Detect which cell encompasses the target text, then output its (X, Y) center coordinate. 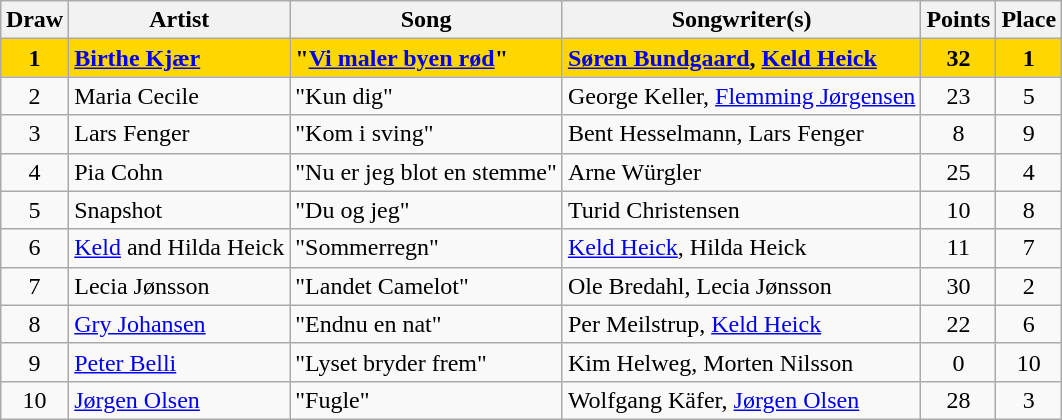
Gry Johansen (180, 324)
Artist (180, 20)
Turid Christensen (741, 210)
Keld Heick, Hilda Heick (741, 248)
Per Meilstrup, Keld Heick (741, 324)
Søren Bundgaard, Keld Heick (741, 58)
Birthe Kjær (180, 58)
George Keller, Flemming Jørgensen (741, 96)
Song (426, 20)
Snapshot (180, 210)
Songwriter(s) (741, 20)
Lecia Jønsson (180, 286)
"Lyset bryder frem" (426, 362)
"Sommerregn" (426, 248)
Bent Hesselmann, Lars Fenger (741, 134)
32 (958, 58)
"Fugle" (426, 400)
"Nu er jeg blot en stemme" (426, 172)
Points (958, 20)
Kim Helweg, Morten Nilsson (741, 362)
"Landet Camelot" (426, 286)
"Endnu en nat" (426, 324)
"Vi maler byen rød" (426, 58)
25 (958, 172)
Wolfgang Käfer, Jørgen Olsen (741, 400)
Peter Belli (180, 362)
Place (1029, 20)
0 (958, 362)
30 (958, 286)
Lars Fenger (180, 134)
28 (958, 400)
22 (958, 324)
"Kun dig" (426, 96)
Arne Würgler (741, 172)
Draw (34, 20)
"Du og jeg" (426, 210)
Maria Cecile (180, 96)
Pia Cohn (180, 172)
Keld and Hilda Heick (180, 248)
11 (958, 248)
23 (958, 96)
Ole Bredahl, Lecia Jønsson (741, 286)
"Kom i sving" (426, 134)
Jørgen Olsen (180, 400)
